Pinpoint the cell where the given text exists, returning its (x, y) midpoint coordinate. 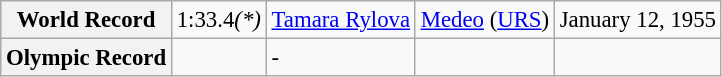
1:33.4(*) (218, 20)
Tamara Rylova (340, 20)
Medeo (URS) (484, 20)
Olympic Record (86, 58)
- (340, 58)
World Record (86, 20)
January 12, 1955 (638, 20)
